Search for the cell housing the specified text and yield its (x, y) center coordinate. 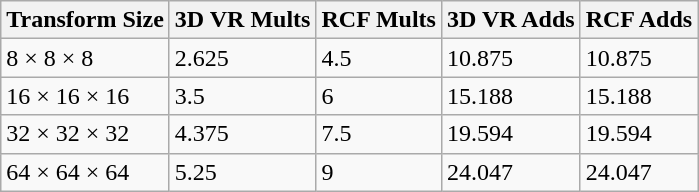
64 × 64 × 64 (86, 172)
9 (379, 172)
4.5 (379, 58)
2.625 (242, 58)
3D VR Adds (510, 20)
7.5 (379, 134)
5.25 (242, 172)
Transform Size (86, 20)
6 (379, 96)
RCF Mults (379, 20)
RCF Adds (639, 20)
3D VR Mults (242, 20)
3.5 (242, 96)
4.375 (242, 134)
32 × 32 × 32 (86, 134)
16 × 16 × 16 (86, 96)
8 × 8 × 8 (86, 58)
